Detect which cell encompasses the target text, then output its (x, y) center coordinate. 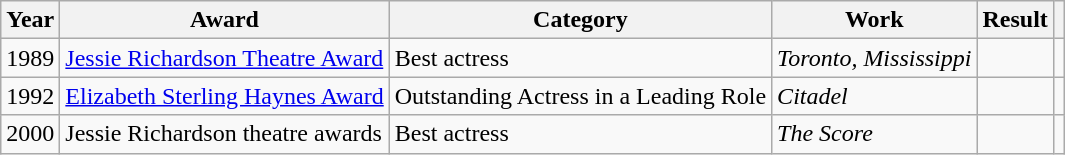
Citadel (874, 96)
Jessie Richardson theatre awards (224, 134)
Award (224, 20)
1989 (30, 58)
1992 (30, 96)
The Score (874, 134)
Elizabeth Sterling Haynes Award (224, 96)
Year (30, 20)
Jessie Richardson Theatre Award (224, 58)
Toronto, Mississippi (874, 58)
Category (580, 20)
2000 (30, 134)
Outstanding Actress in a Leading Role (580, 96)
Result (1015, 20)
Work (874, 20)
